Find where the given text appears and provide that cell's center as (x, y) coordinate. 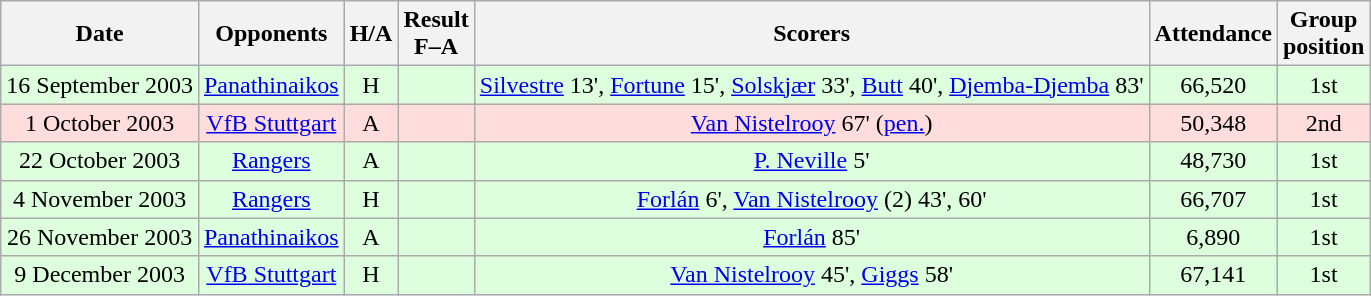
Silvestre 13', Fortune 15', Solskjær 33', Butt 40', Djemba-Djemba 83' (812, 85)
22 October 2003 (100, 161)
16 September 2003 (100, 85)
Forlán 85' (812, 237)
Scorers (812, 34)
66,707 (1213, 199)
26 November 2003 (100, 237)
1 October 2003 (100, 123)
H/A (371, 34)
Forlán 6', Van Nistelrooy (2) 43', 60' (812, 199)
66,520 (1213, 85)
50,348 (1213, 123)
48,730 (1213, 161)
Van Nistelrooy 67' (pen.) (812, 123)
9 December 2003 (100, 275)
Van Nistelrooy 45', Giggs 58' (812, 275)
Groupposition (1323, 34)
67,141 (1213, 275)
Date (100, 34)
ResultF–A (436, 34)
4 November 2003 (100, 199)
Attendance (1213, 34)
P. Neville 5' (812, 161)
2nd (1323, 123)
Opponents (271, 34)
6,890 (1213, 237)
